Pinpoint the cell where the given text exists, returning its [X, Y] midpoint coordinate. 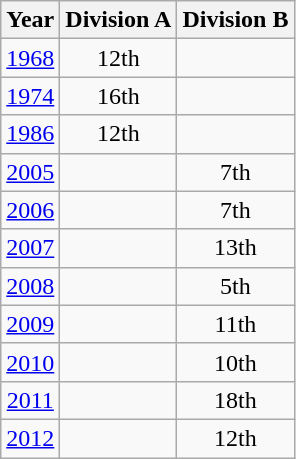
Division B [236, 20]
18th [236, 400]
2007 [30, 248]
2008 [30, 286]
11th [236, 324]
5th [236, 286]
1974 [30, 96]
1968 [30, 58]
Division A [118, 20]
2012 [30, 438]
10th [236, 362]
16th [118, 96]
2006 [30, 210]
2011 [30, 400]
Year [30, 20]
13th [236, 248]
1986 [30, 134]
2010 [30, 362]
2005 [30, 172]
2009 [30, 324]
